Extract the (X, Y) coordinate from the center of the cell holding the provided text.  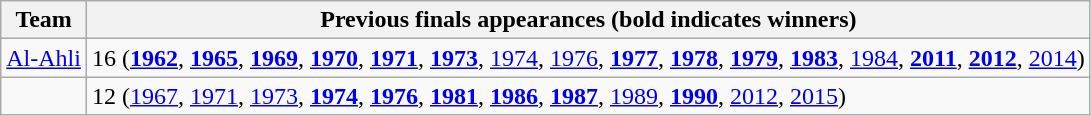
Al-Ahli (44, 58)
16 (1962, 1965, 1969, 1970, 1971, 1973, 1974, 1976, 1977, 1978, 1979, 1983, 1984, 2011, 2012, 2014) (588, 58)
12 (1967, 1971, 1973, 1974, 1976, 1981, 1986, 1987, 1989, 1990, 2012, 2015) (588, 96)
Team (44, 20)
Previous finals appearances (bold indicates winners) (588, 20)
